Find where the given text appears and provide that cell's center as [x, y] coordinate. 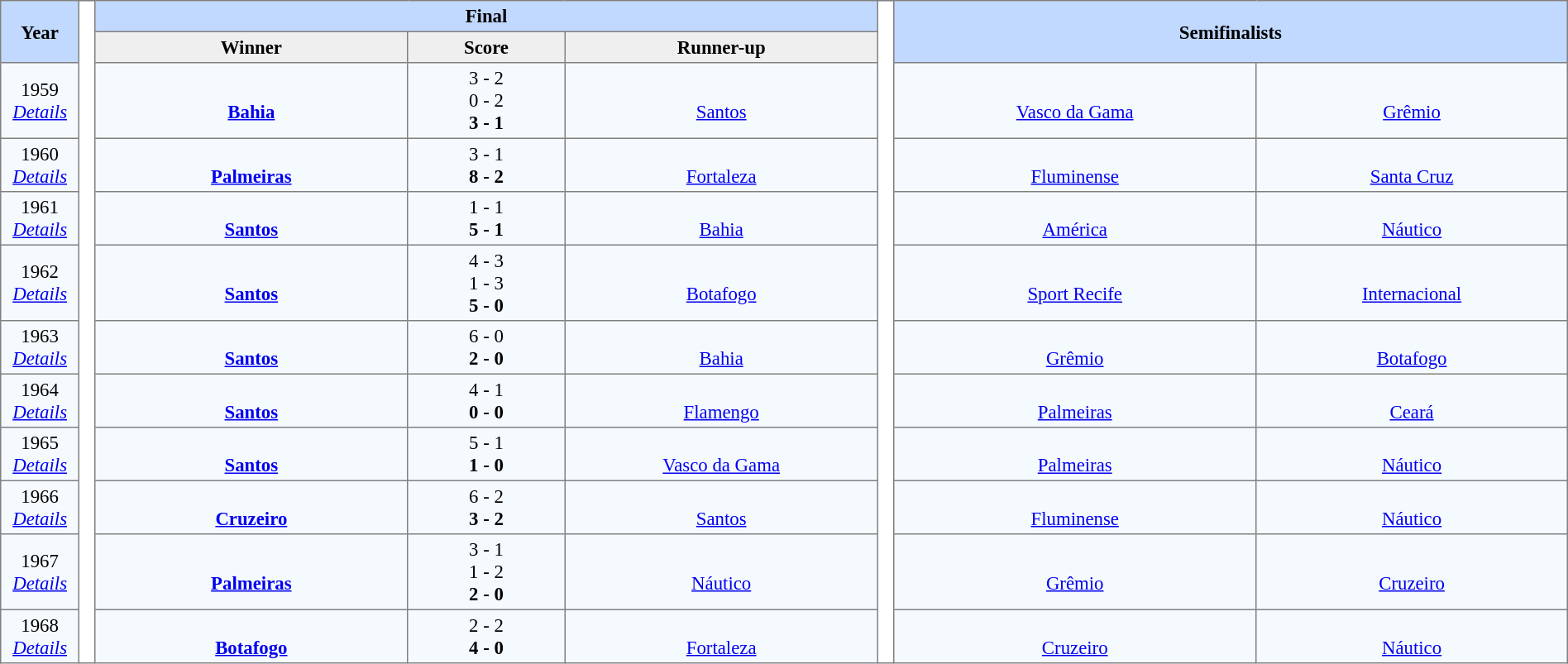
1963Details [40, 347]
Ceará [1412, 400]
1959Details [40, 101]
Score [486, 47]
Final [486, 17]
3 - 18 - 2 [486, 165]
Santa Cruz [1412, 165]
1967Details [40, 572]
Year [40, 31]
1961Details [40, 218]
América [1075, 218]
2 - 24 - 0 [486, 636]
6 - 23 - 2 [486, 507]
1966Details [40, 507]
3 - 20 - 23 - 1 [486, 101]
1960Details [40, 165]
6 - 02 - 0 [486, 347]
Internacional [1412, 283]
1 - 15 - 1 [486, 218]
1968Details [40, 636]
1965Details [40, 454]
Semifinalists [1231, 31]
Flamengo [721, 400]
Runner-up [721, 47]
4 - 31 - 35 - 0 [486, 283]
Winner [251, 47]
1964Details [40, 400]
5 - 11 - 0 [486, 454]
4 - 10 - 0 [486, 400]
1962Details [40, 283]
Sport Recife [1075, 283]
3 - 11 - 22 - 0 [486, 572]
